Scan for the cell matching the given text and deliver its [x, y] coordinate at center. 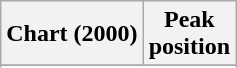
Chart (2000) [72, 34]
Peak position [189, 34]
